Extract the (x, y) coordinate from the center of the cell holding the provided text.  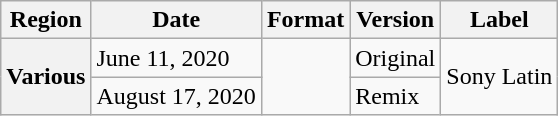
Version (396, 20)
Label (500, 20)
Various (46, 77)
Date (176, 20)
Original (396, 58)
Remix (396, 96)
August 17, 2020 (176, 96)
Region (46, 20)
Sony Latin (500, 77)
June 11, 2020 (176, 58)
Format (305, 20)
